Scan for the cell matching the given text and deliver its [X, Y] coordinate at center. 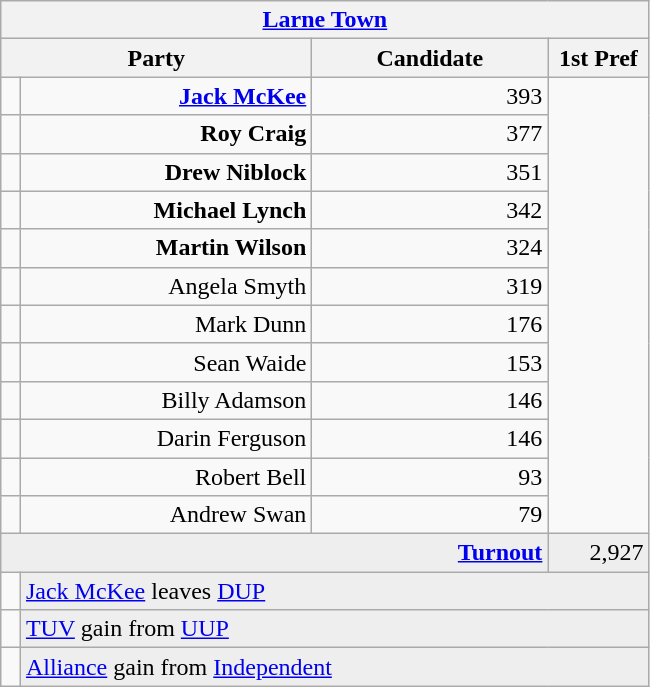
Larne Town [325, 20]
Jack McKee leaves DUP [334, 591]
93 [430, 477]
Roy Craig [166, 134]
Billy Adamson [166, 400]
Martin Wilson [166, 248]
Michael Lynch [166, 210]
342 [430, 210]
176 [430, 324]
377 [430, 134]
79 [430, 515]
Angela Smyth [166, 286]
1st Pref [598, 58]
Mark Dunn [166, 324]
TUV gain from UUP [334, 629]
2,927 [598, 553]
324 [430, 248]
Candidate [430, 58]
393 [430, 96]
153 [430, 362]
Turnout [274, 553]
Sean Waide [166, 362]
Alliance gain from Independent [334, 667]
Drew Niblock [166, 172]
Robert Bell [166, 477]
Darin Ferguson [166, 438]
Party [156, 58]
Jack McKee [166, 96]
Andrew Swan [166, 515]
351 [430, 172]
319 [430, 286]
